Find where the given text appears and provide that cell's center as (x, y) coordinate. 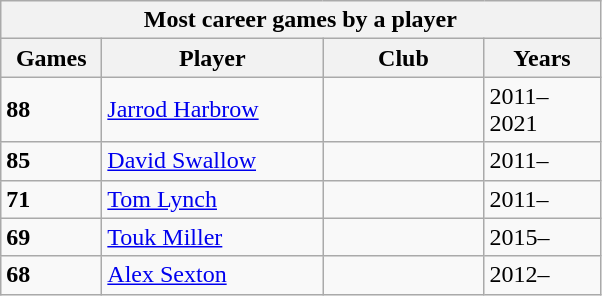
Alex Sexton (212, 275)
71 (52, 199)
2011–2021 (542, 110)
Player (212, 58)
2012– (542, 275)
85 (52, 161)
2015– (542, 237)
Jarrod Harbrow (212, 110)
Tom Lynch (212, 199)
88 (52, 110)
Club (404, 58)
David Swallow (212, 161)
Most career games by a player (300, 20)
Games (52, 58)
Touk Miller (212, 237)
68 (52, 275)
69 (52, 237)
Years (542, 58)
